Search for the cell housing the specified text and yield its [X, Y] center coordinate. 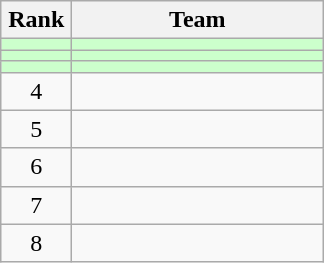
7 [36, 205]
4 [36, 91]
5 [36, 129]
Team [198, 20]
6 [36, 167]
Rank [36, 20]
8 [36, 243]
